Extract the (X, Y) coordinate from the center of the cell holding the provided text.  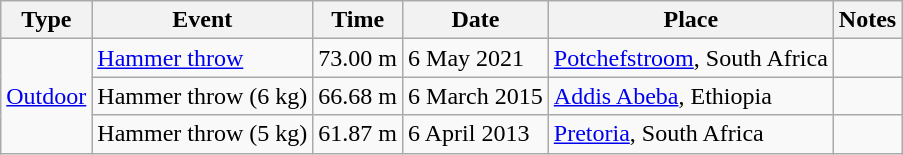
61.87 m (358, 134)
6 May 2021 (476, 58)
Potchefstroom, South Africa (690, 58)
Pretoria, South Africa (690, 134)
73.00 m (358, 58)
Outdoor (46, 96)
Date (476, 20)
Event (202, 20)
Notes (867, 20)
Place (690, 20)
6 March 2015 (476, 96)
66.68 m (358, 96)
Hammer throw (202, 58)
Time (358, 20)
Type (46, 20)
Hammer throw (5 kg) (202, 134)
6 April 2013 (476, 134)
Addis Abeba, Ethiopia (690, 96)
Hammer throw (6 kg) (202, 96)
